For the text-containing cell, return its midpoint in (X, Y) coordinate format. 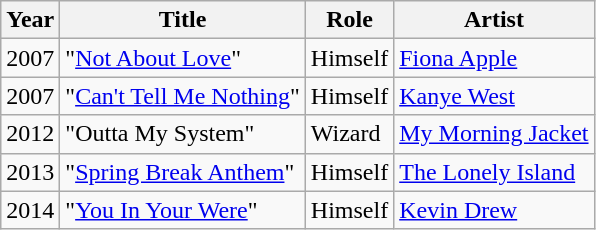
My Morning Jacket (494, 134)
The Lonely Island (494, 172)
"You In Your Were" (183, 210)
"Can't Tell Me Nothing" (183, 96)
"Not About Love" (183, 58)
Kanye West (494, 96)
2012 (30, 134)
Artist (494, 20)
Role (349, 20)
Title (183, 20)
2013 (30, 172)
Fiona Apple (494, 58)
Kevin Drew (494, 210)
"Outta My System" (183, 134)
Wizard (349, 134)
Year (30, 20)
"Spring Break Anthem" (183, 172)
2014 (30, 210)
